Identify which cell holds the provided text, then report its [x, y] central coordinate. 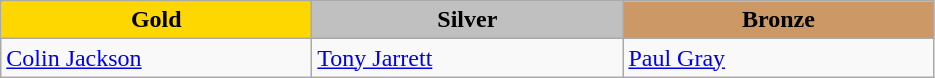
Bronze [778, 20]
Colin Jackson [156, 58]
Tony Jarrett [468, 58]
Paul Gray [778, 58]
Gold [156, 20]
Silver [468, 20]
